Output the [X, Y] coordinate of the center of the cell containing the given text.  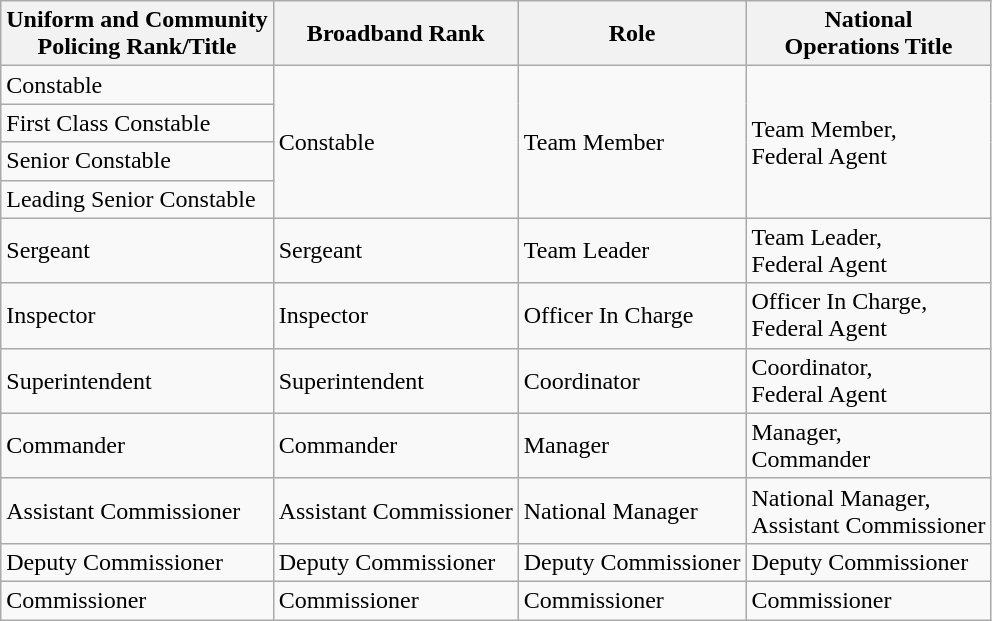
Manager,Commander [868, 446]
National Manager [632, 510]
Team Member [632, 142]
Leading Senior Constable [137, 199]
Senior Constable [137, 161]
Role [632, 34]
Manager [632, 446]
Team Leader,Federal Agent [868, 250]
Uniform and CommunityPolicing Rank/Title [137, 34]
Coordinator [632, 380]
Coordinator,Federal Agent [868, 380]
First Class Constable [137, 123]
Broadband Rank [396, 34]
Officer In Charge,Federal Agent [868, 316]
Team Leader [632, 250]
Team Member,Federal Agent [868, 142]
NationalOperations Title [868, 34]
Officer In Charge [632, 316]
National Manager,Assistant Commissioner [868, 510]
